Return the (X, Y) coordinate for the center point of the cell that contains the specified text.  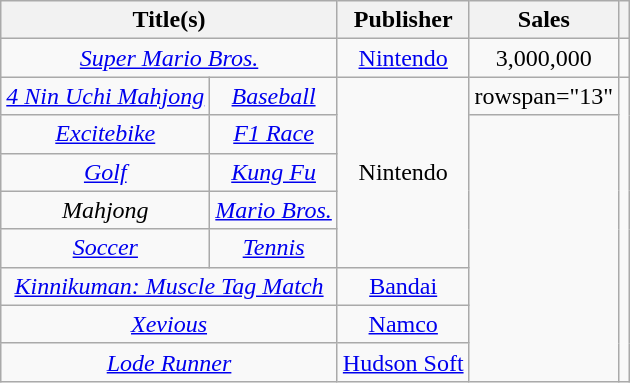
Baseball (274, 96)
Mario Bros. (274, 210)
Golf (106, 172)
Tennis (274, 248)
Mahjong (106, 210)
Lode Runner (170, 362)
Namco (403, 324)
rowspan="13" (544, 96)
Title(s) (170, 20)
Kinnikuman: Muscle Tag Match (170, 286)
Hudson Soft (403, 362)
Bandai (403, 286)
Publisher (403, 20)
3,000,000 (544, 58)
Super Mario Bros. (170, 58)
Sales (544, 20)
Kung Fu (274, 172)
4 Nin Uchi Mahjong (106, 96)
Xevious (170, 324)
Soccer (106, 248)
Excitebike (106, 134)
F1 Race (274, 134)
